Pinpoint the cell where the given text exists, returning its (x, y) midpoint coordinate. 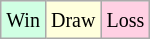
Loss (126, 20)
Draw (72, 20)
Win (24, 20)
